Pinpoint the cell where the given text exists, returning its (x, y) midpoint coordinate. 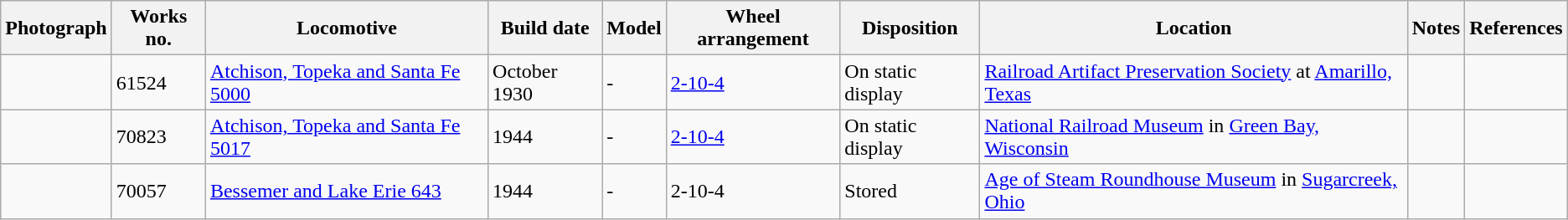
70057 (158, 191)
Location (1194, 28)
October 1930 (545, 82)
National Railroad Museum in Green Bay, Wisconsin (1194, 137)
Build date (545, 28)
Model (634, 28)
Atchison, Topeka and Santa Fe 5017 (347, 137)
Age of Steam Roundhouse Museum in Sugarcreek, Ohio (1194, 191)
Disposition (910, 28)
Photograph (56, 28)
Atchison, Topeka and Santa Fe 5000 (347, 82)
Notes (1436, 28)
Railroad Artifact Preservation Society at Amarillo, Texas (1194, 82)
References (1516, 28)
Wheel arrangement (753, 28)
Stored (910, 191)
70823 (158, 137)
Bessemer and Lake Erie 643 (347, 191)
61524 (158, 82)
Locomotive (347, 28)
Works no. (158, 28)
